Extract the (X, Y) coordinate from the center of the cell holding the provided text.  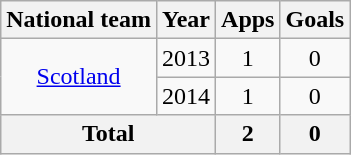
National team (79, 20)
2 (248, 134)
Goals (315, 20)
2014 (186, 96)
2013 (186, 58)
Total (108, 134)
Year (186, 20)
Apps (248, 20)
Scotland (79, 77)
